Determine the (X, Y) coordinate at the center of the cell enclosing the given text.  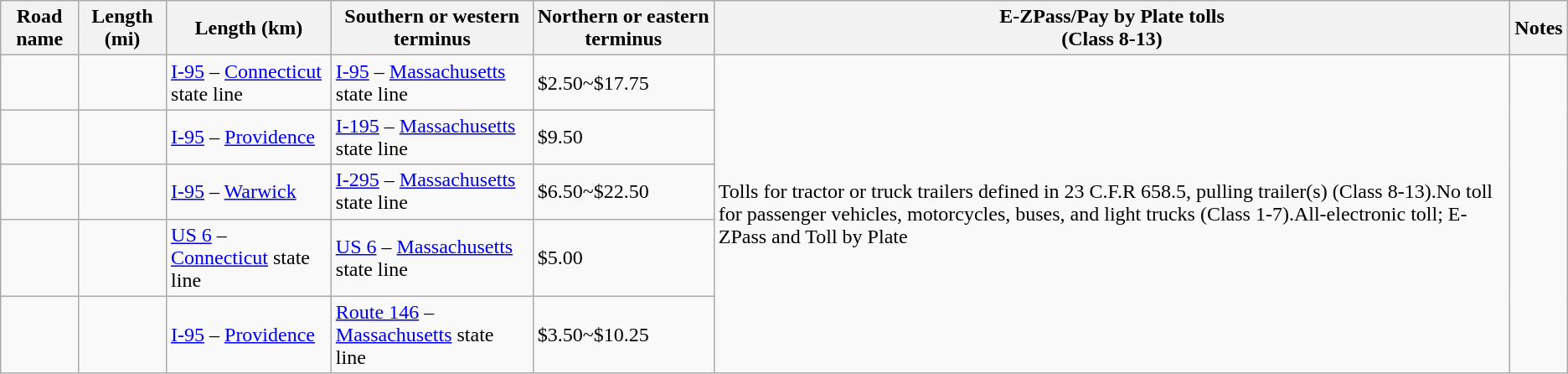
I-295 – Massachusetts state line (432, 191)
I-95 – Connecticut state line (250, 82)
I-95 – Massachusetts state line (432, 82)
Notes (1539, 29)
$5.00 (623, 257)
US 6 – Connecticut state line (250, 257)
Length (km) (250, 29)
Road name (40, 29)
$3.50~$10.25 (623, 335)
Length (mi) (122, 29)
Northern or eastern terminus (623, 29)
Southern or western terminus (432, 29)
I-95 – Warwick (250, 191)
US 6 – Massachusetts state line (432, 257)
I-195 – Massachusetts state line (432, 138)
$9.50 (623, 138)
$6.50~$22.50 (623, 191)
E-ZPass/Pay by Plate tolls(Class 8-13) (1112, 29)
Route 146 – Massachusetts state line (432, 335)
$2.50~$17.75 (623, 82)
